Locate the cell with the specified text and output its [x, y] center coordinate. 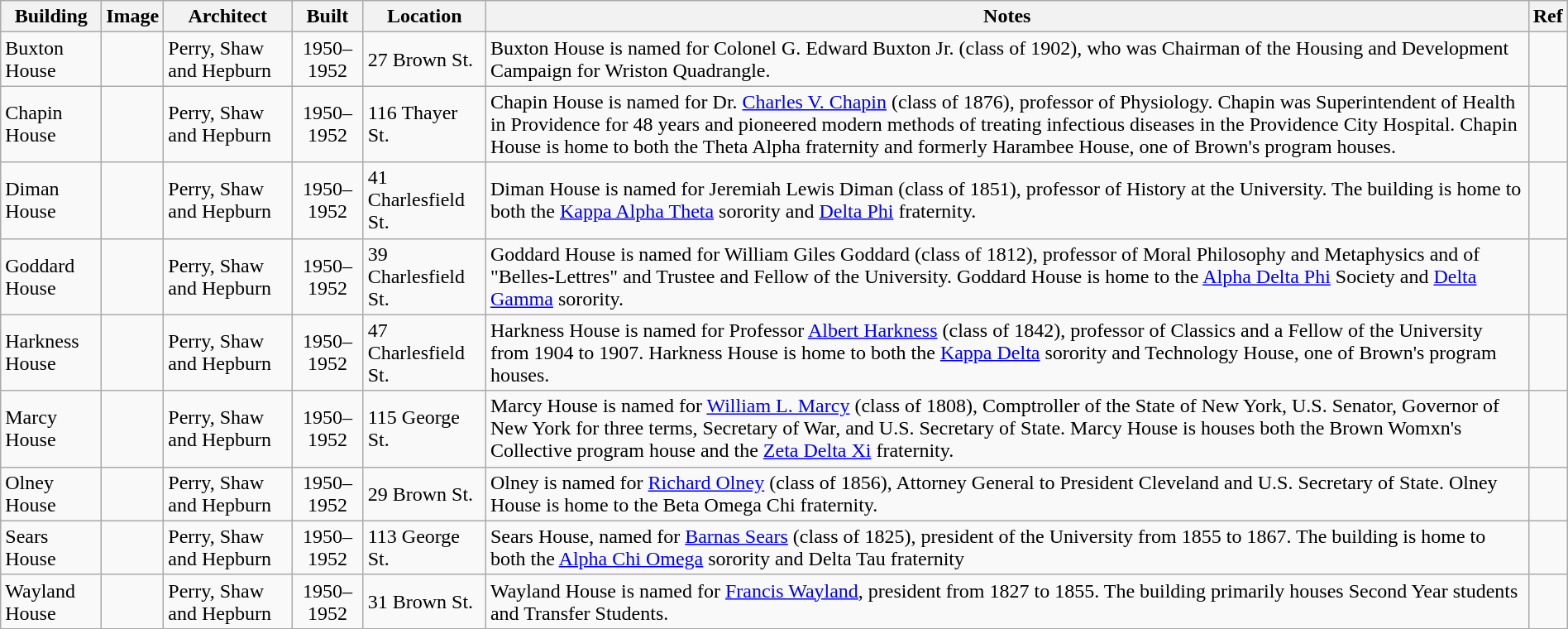
Building [51, 17]
41 Charlesfield St. [424, 200]
Sears House [51, 548]
116 Thayer St. [424, 124]
Buxton House [51, 60]
31 Brown St. [424, 601]
Wayland House is named for Francis Wayland, president from 1827 to 1855. The building primarily houses Second Year students and Transfer Students. [1007, 601]
Location [424, 17]
Ref [1548, 17]
Diman House [51, 200]
Image [132, 17]
Wayland House [51, 601]
47 Charlesfield St. [424, 353]
115 George St. [424, 429]
113 George St. [424, 548]
Architect [228, 17]
Harkness House [51, 353]
Olney House [51, 493]
27 Brown St. [424, 60]
Goddard House [51, 276]
39 Charlesfield St. [424, 276]
29 Brown St. [424, 493]
Chapin House [51, 124]
Notes [1007, 17]
Marcy House [51, 429]
Built [327, 17]
